Output the [x, y] coordinate of the center of the cell containing the given text.  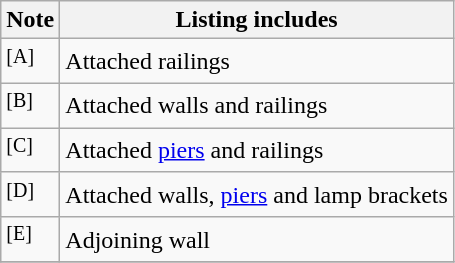
[B] [30, 106]
Adjoining wall [257, 240]
Note [30, 20]
Attached railings [257, 62]
[C] [30, 150]
Attached piers and railings [257, 150]
[A] [30, 62]
Attached walls and railings [257, 106]
Attached walls, piers and lamp brackets [257, 194]
[D] [30, 194]
[E] [30, 240]
Listing includes [257, 20]
